Return (X, Y) of the center of cell containing provided text 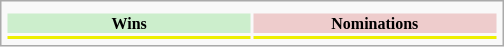
Nominations (376, 24)
Wins (130, 24)
